Capture the cell that displays the provided text and extract its (x, y) central coordinate. 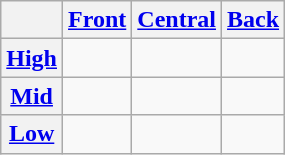
Front (98, 20)
Back (254, 20)
Low (32, 134)
Mid (32, 96)
High (32, 58)
Central (177, 20)
